Extract the [X, Y] coordinate from the center of the cell holding the provided text.  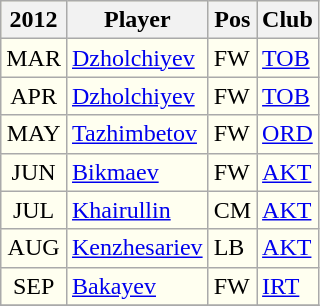
JUL [34, 210]
CM [232, 210]
JUN [34, 172]
Tazhimbetov [137, 134]
Pos [232, 20]
APR [34, 96]
2012 [34, 20]
Club [288, 20]
Bakayev [137, 286]
ORD [288, 134]
Player [137, 20]
MAY [34, 134]
IRT [288, 286]
LB [232, 248]
Bikmaev [137, 172]
AUG [34, 248]
Kenzhesariev [137, 248]
MAR [34, 58]
SEP [34, 286]
Khairullin [137, 210]
